Return the (X, Y) coordinate for the center point of the cell that contains the specified text.  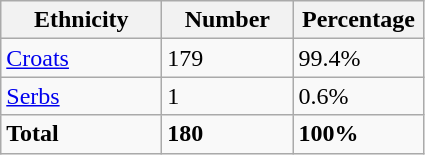
Serbs (82, 96)
179 (228, 58)
Ethnicity (82, 20)
Percentage (358, 20)
1 (228, 96)
Croats (82, 58)
180 (228, 134)
100% (358, 134)
Total (82, 134)
Number (228, 20)
99.4% (358, 58)
0.6% (358, 96)
